Determine the [x, y] coordinate at the center of the cell enclosing the given text.  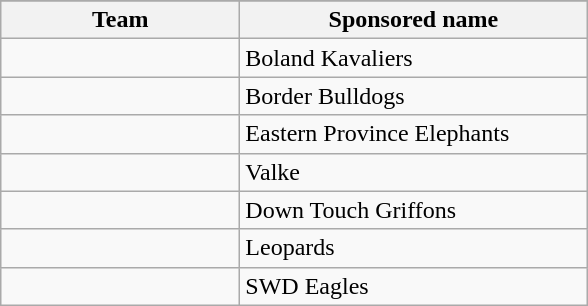
Team [120, 20]
Border Bulldogs [414, 96]
Boland Kavaliers [414, 58]
Valke [414, 172]
Down Touch Griffons [414, 210]
SWD Eagles [414, 286]
Leopards [414, 248]
Eastern Province Elephants [414, 134]
Sponsored name [414, 20]
